Return the (x, y) coordinate for the center point of the cell that contains the specified text.  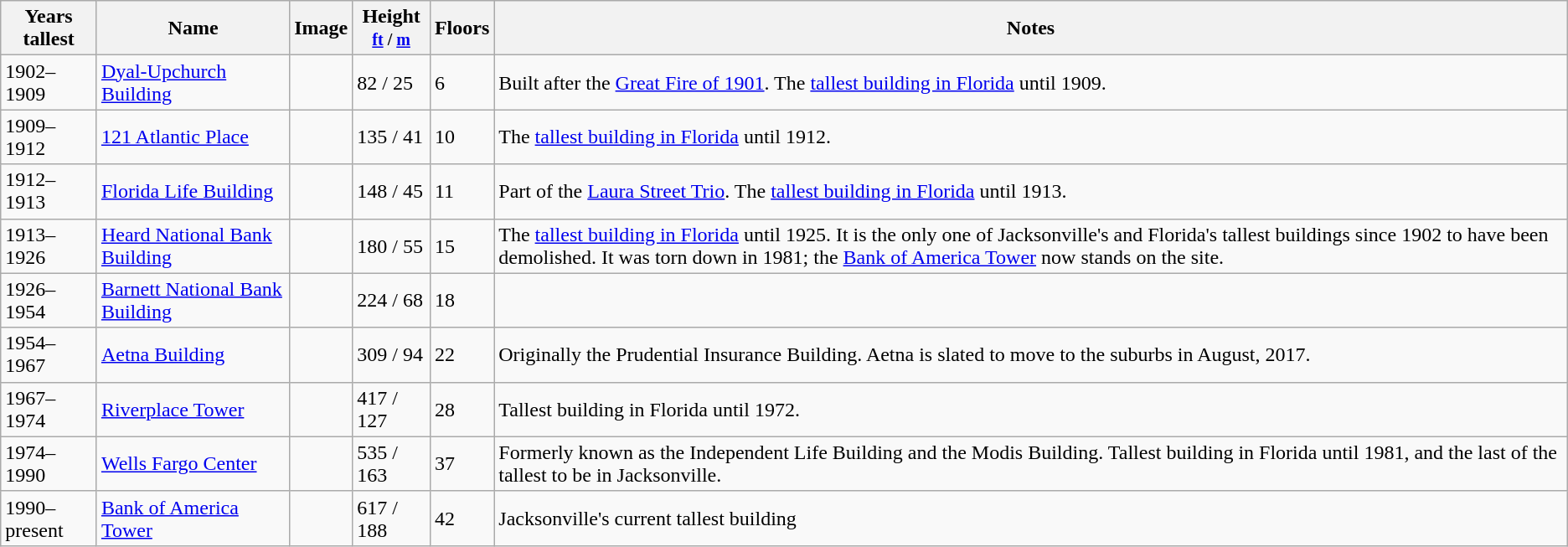
Originally the Prudential Insurance Building. Aetna is slated to move to the suburbs in August, 2017. (1030, 355)
1967–1974 (49, 409)
Notes (1030, 28)
Built after the Great Fire of 1901. The tallest building in Florida until 1909. (1030, 82)
Florida Life Building (193, 191)
224 / 68 (392, 300)
617 / 188 (392, 518)
42 (462, 518)
1912–1913 (49, 191)
Tallest building in Florida until 1972. (1030, 409)
Image (322, 28)
417 / 127 (392, 409)
Bank of America Tower (193, 518)
1954–1967 (49, 355)
11 (462, 191)
121 Atlantic Place (193, 137)
37 (462, 464)
Jacksonville's current tallest building (1030, 518)
Aetna Building (193, 355)
1913–1926 (49, 246)
1926–1954 (49, 300)
Years tallest (49, 28)
Heightft / m (392, 28)
Floors (462, 28)
82 / 25 (392, 82)
Heard National Bank Building (193, 246)
15 (462, 246)
1909–1912 (49, 137)
1990–present (49, 518)
Barnett National Bank Building (193, 300)
135 / 41 (392, 137)
535 / 163 (392, 464)
1974–1990 (49, 464)
Wells Fargo Center (193, 464)
18 (462, 300)
6 (462, 82)
28 (462, 409)
Dyal-Upchurch Building (193, 82)
The tallest building in Florida until 1912. (1030, 137)
22 (462, 355)
309 / 94 (392, 355)
1902–1909 (49, 82)
148 / 45 (392, 191)
180 / 55 (392, 246)
Part of the Laura Street Trio. The tallest building in Florida until 1913. (1030, 191)
Name (193, 28)
Riverplace Tower (193, 409)
10 (462, 137)
